Scan for the cell matching the given text and deliver its [X, Y] coordinate at center. 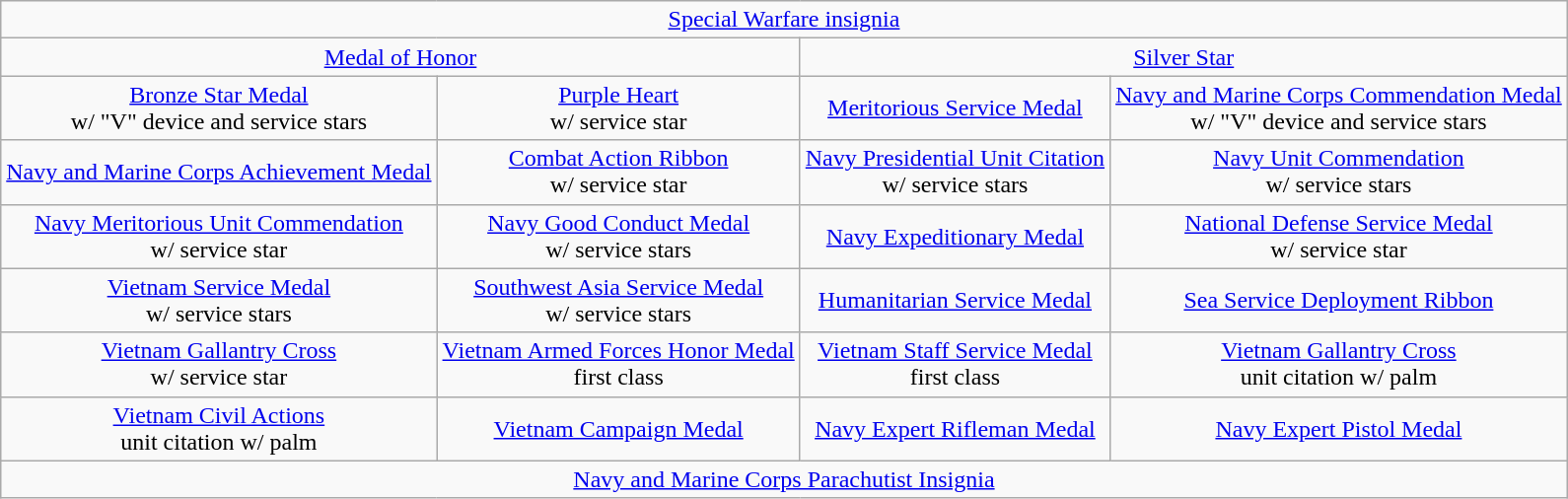
Special Warfare insignia [784, 20]
Navy Unit Commendationw/ service stars [1339, 172]
Combat Action Ribbonw/ service star [618, 172]
Silver Star [1183, 57]
Vietnam Civil Actionsunit citation w/ palm [219, 428]
Navy and Marine Corps Commendation Medalw/ "V" device and service stars [1339, 108]
Navy Expert Rifleman Medal [955, 428]
Navy Meritorious Unit Commendationw/ service star [219, 237]
Southwest Asia Service Medalw/ service stars [618, 300]
Sea Service Deployment Ribbon [1339, 300]
Vietnam Armed Forces Honor Medalfirst class [618, 365]
Medal of Honor [400, 57]
Navy Expert Pistol Medal [1339, 428]
Humanitarian Service Medal [955, 300]
Vietnam Service Medalw/ service stars [219, 300]
Navy Expeditionary Medal [955, 237]
Meritorious Service Medal [955, 108]
Vietnam Gallantry Crossw/ service star [219, 365]
National Defense Service Medalw/ service star [1339, 237]
Vietnam Gallantry Crossunit citation w/ palm [1339, 365]
Bronze Star Medalw/ "V" device and service stars [219, 108]
Navy Presidential Unit Citationw/ service stars [955, 172]
Navy and Marine Corps Achievement Medal [219, 172]
Vietnam Staff Service Medalfirst class [955, 365]
Vietnam Campaign Medal [618, 428]
Navy and Marine Corps Parachutist Insignia [784, 479]
Navy Good Conduct Medalw/ service stars [618, 237]
Purple Heartw/ service star [618, 108]
